For the text-containing cell, return its midpoint in [X, Y] coordinate format. 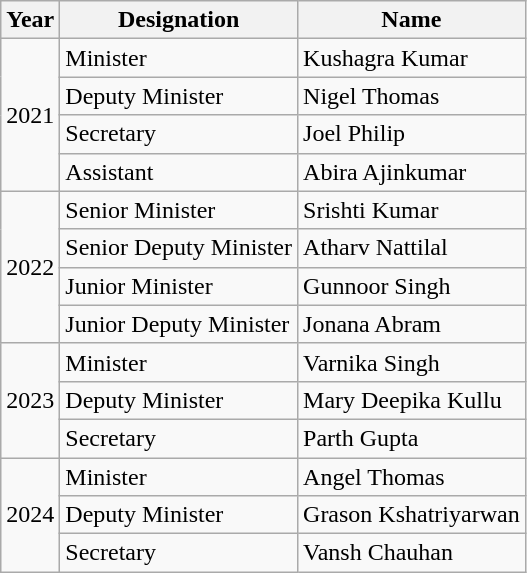
Grason Kshatriyarwan [412, 515]
Kushagra Kumar [412, 58]
Srishti Kumar [412, 210]
Mary Deepika Kullu [412, 400]
Designation [179, 20]
Atharv Nattilal [412, 248]
2023 [30, 400]
Name [412, 20]
Assistant [179, 172]
Year [30, 20]
2024 [30, 515]
Jonana Abram [412, 324]
Gunnoor Singh [412, 286]
Vansh Chauhan [412, 553]
Senior Minister [179, 210]
Senior Deputy Minister [179, 248]
2022 [30, 267]
Angel Thomas [412, 477]
Nigel Thomas [412, 96]
Varnika Singh [412, 362]
Abira Ajinkumar [412, 172]
Junior Deputy Minister [179, 324]
Junior Minister [179, 286]
2021 [30, 115]
Parth Gupta [412, 438]
Joel Philip [412, 134]
